Find where the given text appears and provide that cell's center as (X, Y) coordinate. 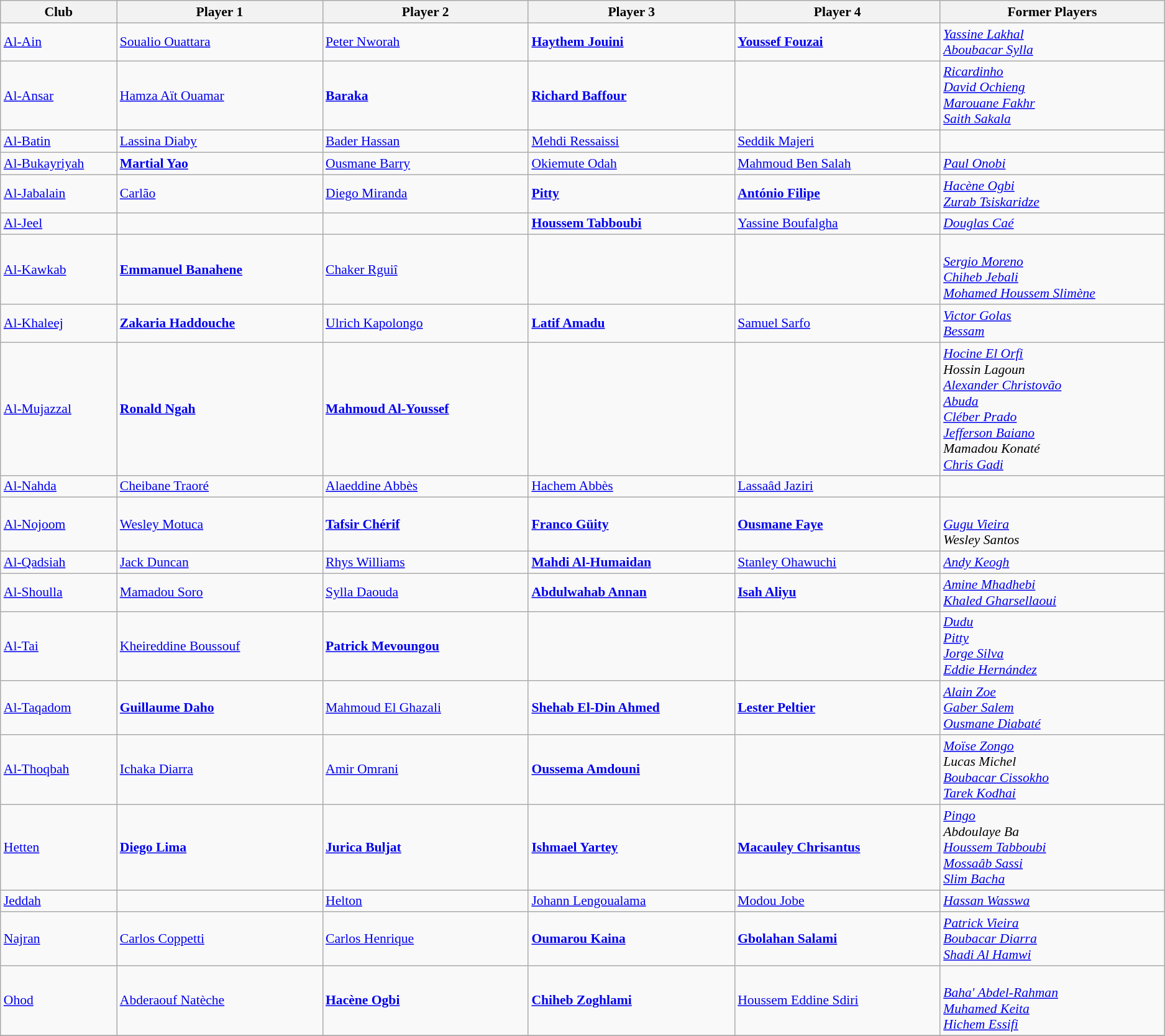
Emmanuel Banahene (220, 270)
Ichaka Diarra (220, 770)
Al-Tai (58, 646)
Hacène Ogbi Zurab Tsiskaridze (1052, 194)
Oumarou Kaina (631, 939)
Gbolahan Salami (838, 939)
Houssem Tabboubi (631, 224)
Mahmoud El Ghazali (425, 708)
Ronald Ngah (220, 409)
Chiheb Zoghlami (631, 1001)
Douglas Caé (1052, 224)
Al-Ain (58, 42)
Carlos Coppetti (220, 939)
Al-Jabalain (58, 194)
Al-Bukayriyah (58, 164)
Club (58, 12)
Player 4 (838, 12)
Jeddah (58, 901)
Alain Zoe Gaber Salem Ousmane Diabaté (1052, 708)
Abderaouf Natèche (220, 1001)
Patrick Vieira Boubacar Diarra Shadi Al Hamwi (1052, 939)
Diego Miranda (425, 194)
Pitty (631, 194)
Al-Nojoom (58, 524)
Al-Taqadom (58, 708)
Yassine Lakhal Aboubacar Sylla (1052, 42)
Chaker Rguiî (425, 270)
Al-Shoulla (58, 593)
Lester Peltier (838, 708)
Player 2 (425, 12)
Sylla Daouda (425, 593)
Hassan Wasswa (1052, 901)
Player 1 (220, 12)
Youssef Fouzai (838, 42)
Hachem Abbès (631, 486)
Zakaria Haddouche (220, 323)
Carlão (220, 194)
Al-Kawkab (58, 270)
Cheibane Traoré (220, 486)
Gugu Vieira Wesley Santos (1052, 524)
Abdulwahab Annan (631, 593)
Al-Nahda (58, 486)
Tafsir Chérif (425, 524)
Johann Lengoualama (631, 901)
Richard Baffour (631, 96)
Samuel Sarfo (838, 323)
Al-Jeel (58, 224)
Hetten (58, 847)
Amir Omrani (425, 770)
Hacène Ogbi (425, 1001)
Paul Onobi (1052, 164)
Seddik Majeri (838, 142)
Ulrich Kapolongo (425, 323)
Patrick Mevoungou (425, 646)
Jurica Buljat (425, 847)
Hocine El Orfi Hossin Lagoun Alexander Christovão Abuda Cléber Prado Jefferson Baiano Mamadou Konaté Chris Gadi (1052, 409)
Guillaume Daho (220, 708)
Shehab El-Din Ahmed (631, 708)
Amine Mhadhebi Khaled Gharsellaoui (1052, 593)
Rhys Williams (425, 563)
Mahdi Al-Humaidan (631, 563)
Mehdi Ressaissi (631, 142)
Lassaâd Jaziri (838, 486)
Franco Güity (631, 524)
Hamza Aït Ouamar (220, 96)
Al-Ansar (58, 96)
Modou Jobe (838, 901)
Al-Thoqbah (58, 770)
Wesley Motuca (220, 524)
Baha' Abdel-Rahman Muhamed Keita Hichem Essifi (1052, 1001)
Haythem Jouini (631, 42)
Ishmael Yartey (631, 847)
Baraka (425, 96)
Mahmoud Ben Salah (838, 164)
António Filipe (838, 194)
Latif Amadu (631, 323)
Ohod (58, 1001)
Peter Nworah (425, 42)
Alaeddine Abbès (425, 486)
Soualio Ouattara (220, 42)
Diego Lima (220, 847)
Victor Golas Bessam (1052, 323)
Macauley Chrisantus (838, 847)
Okiemute Odah (631, 164)
Lassina Diaby (220, 142)
Al-Qadsiah (58, 563)
Helton (425, 901)
Dudu Pitty Jorge Silva Eddie Hernández (1052, 646)
Sergio Moreno Chiheb Jebali Mohamed Houssem Slimène (1052, 270)
Najran (58, 939)
Houssem Eddine Sdiri (838, 1001)
Ousmane Barry (425, 164)
Al-Batin (58, 142)
Martial Yao (220, 164)
Former Players (1052, 12)
Oussema Amdouni (631, 770)
Player 3 (631, 12)
Mahmoud Al-Youssef (425, 409)
Ousmane Faye (838, 524)
Ricardinho David Ochieng Marouane Fakhr Saith Sakala (1052, 96)
Kheireddine Boussouf (220, 646)
Mamadou Soro (220, 593)
Isah Aliyu (838, 593)
Moïse Zongo Lucas Michel Boubacar Cissokho Tarek Kodhai (1052, 770)
Stanley Ohawuchi (838, 563)
Yassine Boufalgha (838, 224)
Al-Khaleej (58, 323)
Al-Mujazzal (58, 409)
Pingo Abdoulaye Ba Houssem Tabboubi Mossaâb Sassi Slim Bacha (1052, 847)
Jack Duncan (220, 563)
Andy Keogh (1052, 563)
Bader Hassan (425, 142)
Carlos Henrique (425, 939)
